Pinpoint the cell where the given text exists, returning its (x, y) midpoint coordinate. 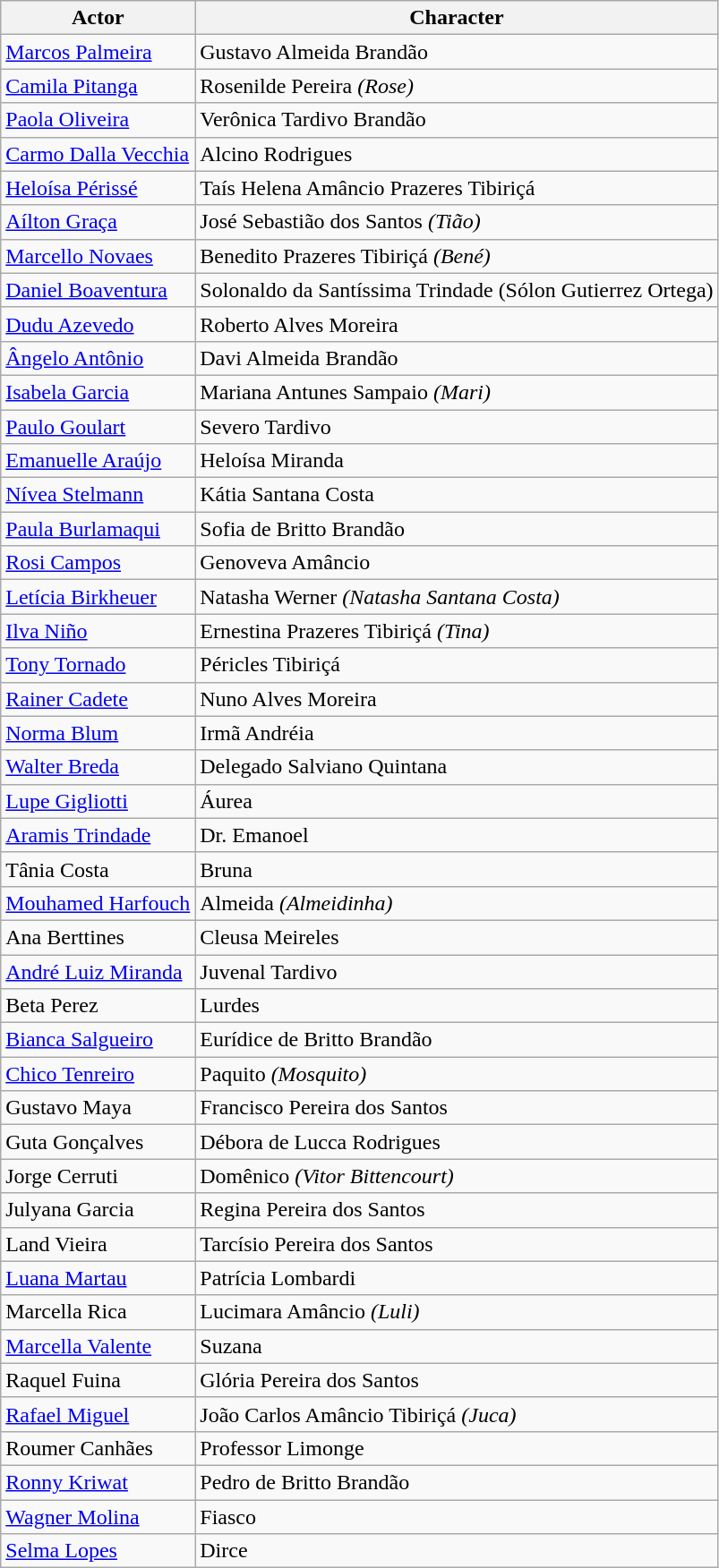
Daniel Boaventura (98, 290)
Isabela Garcia (98, 392)
Ana Berttines (98, 937)
Verônica Tardivo Brandão (457, 120)
Gustavo Maya (98, 1108)
Dr. Emanoel (457, 835)
Marcella Valente (98, 1346)
Nuno Alves Moreira (457, 699)
Gustavo Almeida Brandão (457, 52)
Aílton Graça (98, 222)
Tânia Costa (98, 869)
Chico Tenreiro (98, 1074)
Rainer Cadete (98, 699)
Eurídice de Britto Brandão (457, 1040)
Regina Pereira dos Santos (457, 1210)
Dudu Azevedo (98, 324)
Natasha Werner (Natasha Santana Costa) (457, 597)
Ernestina Prazeres Tibiriçá (Tina) (457, 631)
Áurea (457, 801)
Paulo Goulart (98, 427)
Lurdes (457, 1006)
Tony Tornado (98, 665)
Mouhamed Harfouch (98, 903)
Suzana (457, 1346)
Kátia Santana Costa (457, 495)
Character (457, 18)
Land Vieira (98, 1244)
Marcella Rica (98, 1312)
Sofia de Britto Brandão (457, 529)
Professor Limonge (457, 1448)
Davi Almeida Brandão (457, 358)
Rosi Campos (98, 563)
Péricles Tibiriçá (457, 665)
Roberto Alves Moreira (457, 324)
Domênico (Vitor Bittencourt) (457, 1176)
Roumer Canhães (98, 1448)
Cleusa Meireles (457, 937)
André Luiz Miranda (98, 971)
Fiasco (457, 1517)
Bianca Salgueiro (98, 1040)
João Carlos Amâncio Tibiriçá (Juca) (457, 1414)
Ilva Niño (98, 631)
Almeida (Almeidinha) (457, 903)
Julyana Garcia (98, 1210)
Lucimara Amâncio (Luli) (457, 1312)
Francisco Pereira dos Santos (457, 1108)
Carmo Dalla Vecchia (98, 154)
Camila Pitanga (98, 86)
Jorge Cerruti (98, 1176)
Alcino Rodrigues (457, 154)
Solonaldo da Santíssima Trindade (Sólon Gutierrez Ortega) (457, 290)
Heloísa Miranda (457, 461)
Selma Lopes (98, 1551)
Severo Tardivo (457, 427)
Rosenilde Pereira (Rose) (457, 86)
Irmã Andréia (457, 733)
Débora de Lucca Rodrigues (457, 1142)
Benedito Prazeres Tibiriçá (Bené) (457, 256)
Marcos Palmeira (98, 52)
Beta Perez (98, 1006)
Guta Gonçalves (98, 1142)
Ângelo Antônio (98, 358)
Rafael Miguel (98, 1414)
Emanuelle Araújo (98, 461)
Aramis Trindade (98, 835)
Juvenal Tardivo (457, 971)
Taís Helena Amâncio Prazeres Tibiriçá (457, 188)
Paula Burlamaqui (98, 529)
Pedro de Britto Brandão (457, 1482)
Ronny Kriwat (98, 1482)
Bruna (457, 869)
Delegado Salviano Quintana (457, 767)
Paquito (Mosquito) (457, 1074)
Letícia Birkheuer (98, 597)
José Sebastião dos Santos (Tião) (457, 222)
Walter Breda (98, 767)
Patrícia Lombardi (457, 1278)
Paola Oliveira (98, 120)
Raquel Fuina (98, 1380)
Marcello Novaes (98, 256)
Wagner Molina (98, 1517)
Tarcísio Pereira dos Santos (457, 1244)
Luana Martau (98, 1278)
Nívea Stelmann (98, 495)
Norma Blum (98, 733)
Actor (98, 18)
Glória Pereira dos Santos (457, 1380)
Lupe Gigliotti (98, 801)
Genoveva Amâncio (457, 563)
Heloísa Périssé (98, 188)
Mariana Antunes Sampaio (Mari) (457, 392)
Dirce (457, 1551)
